Output the [x, y] coordinate of the center of the cell containing the given text.  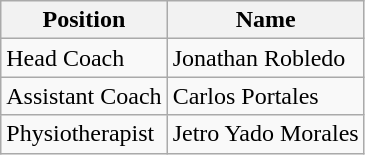
Physiotherapist [84, 134]
Position [84, 20]
Jonathan Robledo [266, 58]
Assistant Coach [84, 96]
Jetro Yado Morales [266, 134]
Carlos Portales [266, 96]
Head Coach [84, 58]
Name [266, 20]
